Provide the (x, y) coordinate of the cell's center where the given text is located.  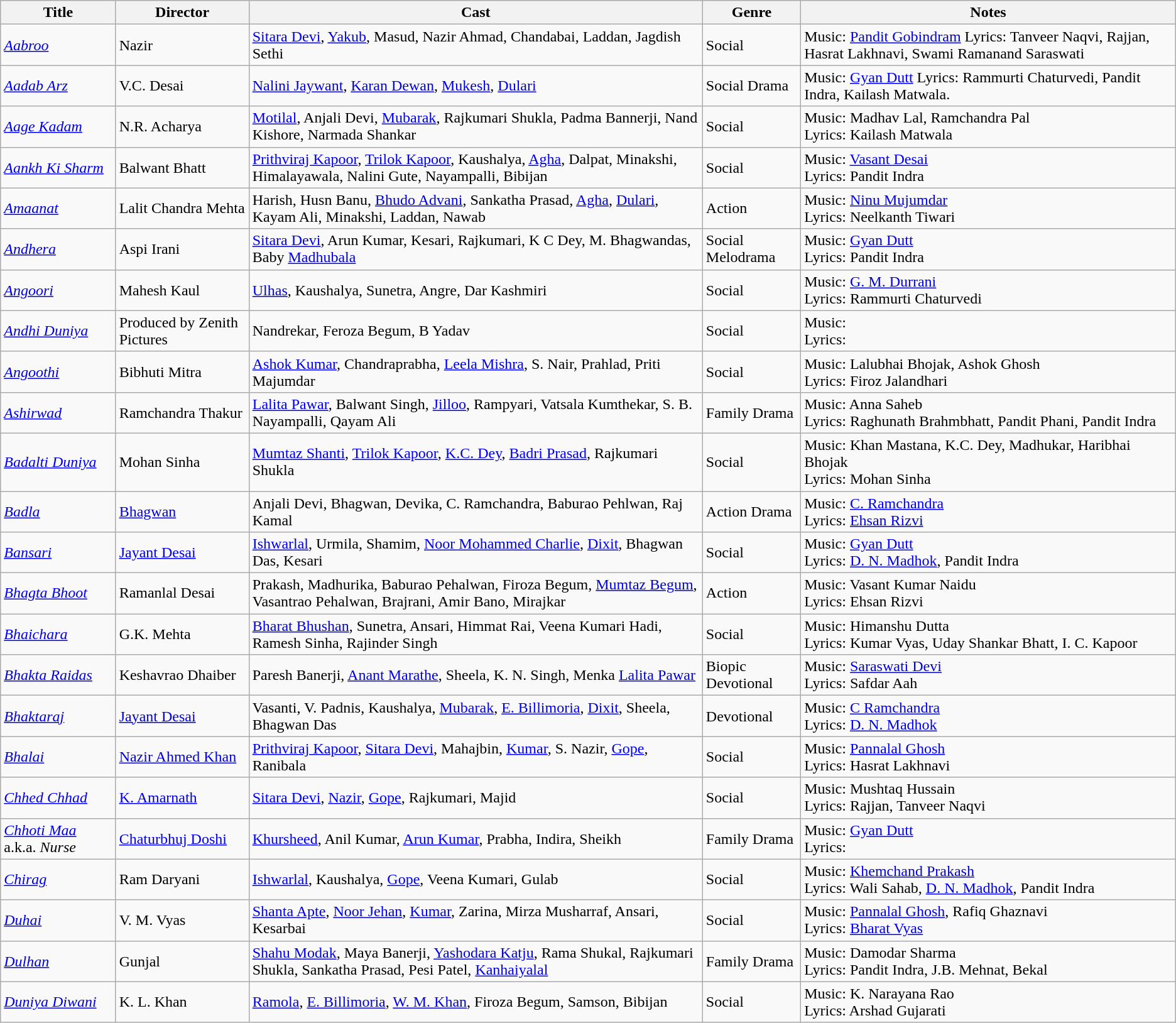
Lalita Pawar, Balwant Singh, Jilloo, Rampyari, Vatsala Kumthekar, S. B. Nayampalli, Qayam Ali (476, 412)
Social Melodrama (751, 249)
Music: Vasant Kumar Naidu Lyrics: Ehsan Rizvi (989, 593)
Badalti Duniya (58, 462)
Prithviraj Kapoor, Trilok Kapoor, Kaushalya, Agha, Dalpat, Minakshi, Himalayawala, Nalini Gute, Nayampalli, Bibijan (476, 167)
Action Drama (751, 511)
Music: Anna SahebLyrics: Raghunath Brahmbhatt, Pandit Phani, Pandit Indra (989, 412)
Ramchandra Thakur (182, 412)
Sitara Devi, Yakub, Masud, Nazir Ahmad, Chandabai, Laddan, Jagdish Sethi (476, 45)
Music: Ninu MujumdarLyrics: Neelkanth Tiwari (989, 209)
Chirag (58, 880)
Music: Madhav Lal, Ramchandra PalLyrics: Kailash Matwala (989, 127)
Duhai (58, 920)
Produced by Zenith Pictures (182, 331)
Aankh Ki Sharm (58, 167)
Prithviraj Kapoor, Sitara Devi, Mahajbin, Kumar, S. Nazir, Gope, Ranibala (476, 757)
Duniya Diwani (58, 1002)
Music: Damodar SharmaLyrics: Pandit Indra, J.B. Mehnat, Bekal (989, 961)
Ashok Kumar, Chandraprabha, Leela Mishra, S. Nair, Prahlad, Priti Majumdar (476, 372)
Devotional (751, 716)
Title (58, 13)
Ramanlal Desai (182, 593)
Music: Gyan DuttLyrics: (989, 838)
Ram Daryani (182, 880)
Andhi Duniya (58, 331)
Gunjal (182, 961)
Mohan Sinha (182, 462)
Bibhuti Mitra (182, 372)
Ulhas, Kaushalya, Sunetra, Angre, Dar Kashmiri (476, 290)
Director (182, 13)
Motilal, Anjali Devi, Mubarak, Rajkumari Shukla, Padma Bannerji, Nand Kishore, Narmada Shankar (476, 127)
Sitara Devi, Nazir, Gope, Rajkumari, Majid (476, 798)
Andhera (58, 249)
Aabroo (58, 45)
Cast (476, 13)
Chaturbhuj Doshi (182, 838)
Prakash, Madhurika, Baburao Pehalwan, Firoza Begum, Mumtaz Begum, Vasantrao Pehalwan, Brajrani, Amir Bano, Mirajkar (476, 593)
Ishwarlal, Kaushalya, Gope, Veena Kumari, Gulab (476, 880)
Music: Gyan DuttLyrics: Pandit Indra (989, 249)
Paresh Banerji, Anant Marathe, Sheela, K. N. Singh, Menka Lalita Pawar (476, 675)
K. Amarnath (182, 798)
Shanta Apte, Noor Jehan, Kumar, Zarina, Mirza Musharraf, Ansari, Kesarbai (476, 920)
Music: Mushtaq HussainLyrics: Rajjan, Tanveer Naqvi (989, 798)
G.K. Mehta (182, 635)
Music: Gyan Dutt Lyrics: Rammurti Chaturvedi, Pandit Indra, Kailash Matwala. (989, 85)
Bharat Bhushan, Sunetra, Ansari, Himmat Rai, Veena Kumari Hadi, Ramesh Sinha, Rajinder Singh (476, 635)
Chhoti Maa a.k.a. Nurse (58, 838)
Music: C RamchandraLyrics: D. N. Madhok (989, 716)
Nazir (182, 45)
Shahu Modak, Maya Banerji, Yashodara Katju, Rama Shukal, Rajkumari Shukla, Sankatha Prasad, Pesi Patel, Kanhaiyalal (476, 961)
Lalit Chandra Mehta (182, 209)
Music: C. RamchandraLyrics: Ehsan Rizvi (989, 511)
Music: Vasant DesaiLyrics: Pandit Indra (989, 167)
Vasanti, V. Padnis, Kaushalya, Mubarak, E. Billimoria, Dixit, Sheela, Bhagwan Das (476, 716)
Music: G. M. DurraniLyrics: Rammurti Chaturvedi (989, 290)
Dulhan (58, 961)
Genre (751, 13)
Anjali Devi, Bhagwan, Devika, C. Ramchandra, Baburao Pehlwan, Raj Kamal (476, 511)
Sitara Devi, Arun Kumar, Kesari, Rajkumari, K C Dey, M. Bhagwandas, Baby Madhubala (476, 249)
Bhaktaraj (58, 716)
Music: Himanshu DuttaLyrics: Kumar Vyas, Uday Shankar Bhatt, I. C. Kapoor (989, 635)
Music: Saraswati DeviLyrics: Safdar Aah (989, 675)
Khursheed, Anil Kumar, Arun Kumar, Prabha, Indira, Sheikh (476, 838)
Keshavrao Dhaiber (182, 675)
Biopic Devotional (751, 675)
Music: Khemchand PrakashLyrics: Wali Sahab, D. N. Madhok, Pandit Indra (989, 880)
Music: Pandit Gobindram Lyrics: Tanveer Naqvi, Rajjan, Hasrat Lakhnavi, Swami Ramanand Saraswati (989, 45)
V. M. Vyas (182, 920)
Music: Khan Mastana, K.C. Dey, Madhukar, Haribhai BhojakLyrics: Mohan Sinha (989, 462)
Nandrekar, Feroza Begum, B Yadav (476, 331)
Music: Gyan DuttLyrics: D. N. Madhok, Pandit Indra (989, 553)
Angoori (58, 290)
Bansari (58, 553)
Notes (989, 13)
Amaanat (58, 209)
Bhagwan (182, 511)
K. L. Khan (182, 1002)
Mumtaz Shanti, Trilok Kapoor, K.C. Dey, Badri Prasad, Rajkumari Shukla (476, 462)
Mahesh Kaul (182, 290)
Aspi Irani (182, 249)
Music: Lalubhai Bhojak, Ashok GhoshLyrics: Firoz Jalandhari (989, 372)
Bhagta Bhoot (58, 593)
Bhaichara (58, 635)
Harish, Husn Banu, Bhudo Advani, Sankatha Prasad, Agha, Dulari, Kayam Ali, Minakshi, Laddan, Nawab (476, 209)
Ishwarlal, Urmila, Shamim, Noor Mohammed Charlie, Dixit, Bhagwan Das, Kesari (476, 553)
V.C. Desai (182, 85)
N.R. Acharya (182, 127)
Nalini Jaywant, Karan Dewan, Mukesh, Dulari (476, 85)
Balwant Bhatt (182, 167)
Ramola, E. Billimoria, W. M. Khan, Firoza Begum, Samson, Bibijan (476, 1002)
Music: Pannalal GhoshLyrics: Hasrat Lakhnavi (989, 757)
Ashirwad (58, 412)
Bhalai (58, 757)
Aadab Arz (58, 85)
Music: Lyrics: (989, 331)
Music: Pannalal Ghosh, Rafiq GhaznaviLyrics: Bharat Vyas (989, 920)
Bhakta Raidas (58, 675)
Chhed Chhad (58, 798)
Music: K. Narayana RaoLyrics: Arshad Gujarati (989, 1002)
Angoothi (58, 372)
Nazir Ahmed Khan (182, 757)
Badla (58, 511)
Social Drama (751, 85)
Aage Kadam (58, 127)
